Return the [x, y] coordinate for the center point of the cell that contains the specified text.  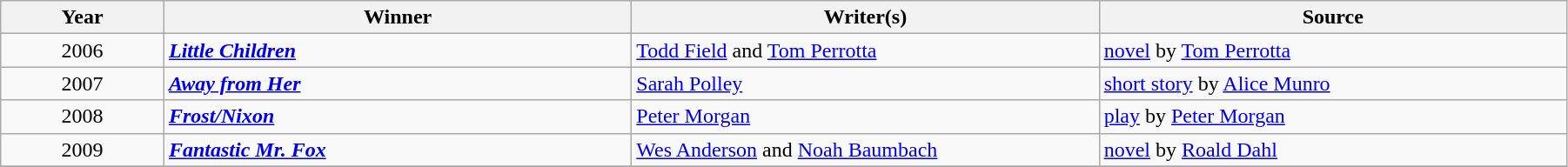
Frost/Nixon [397, 117]
novel by Tom Perrotta [1333, 50]
Wes Anderson and Noah Baumbach [865, 150]
2006 [83, 50]
2007 [83, 83]
Todd Field and Tom Perrotta [865, 50]
2009 [83, 150]
Away from Her [397, 83]
Year [83, 17]
Little Children [397, 50]
play by Peter Morgan [1333, 117]
Peter Morgan [865, 117]
Source [1333, 17]
2008 [83, 117]
Sarah Polley [865, 83]
novel by Roald Dahl [1333, 150]
Winner [397, 17]
short story by Alice Munro [1333, 83]
Fantastic Mr. Fox [397, 150]
Writer(s) [865, 17]
